Output the [x, y] coordinate of the center of the cell containing the given text.  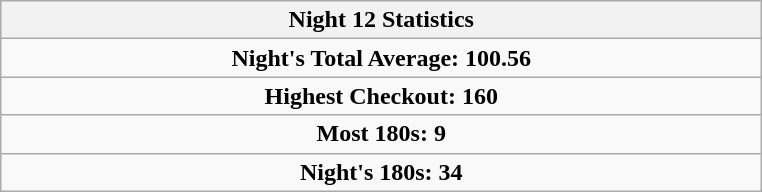
Night's 180s: 34 [382, 172]
Highest Checkout: 160 [382, 96]
Night 12 Statistics [382, 20]
Most 180s: 9 [382, 134]
Night's Total Average: 100.56 [382, 58]
